Find where the given text appears and provide that cell's center as (x, y) coordinate. 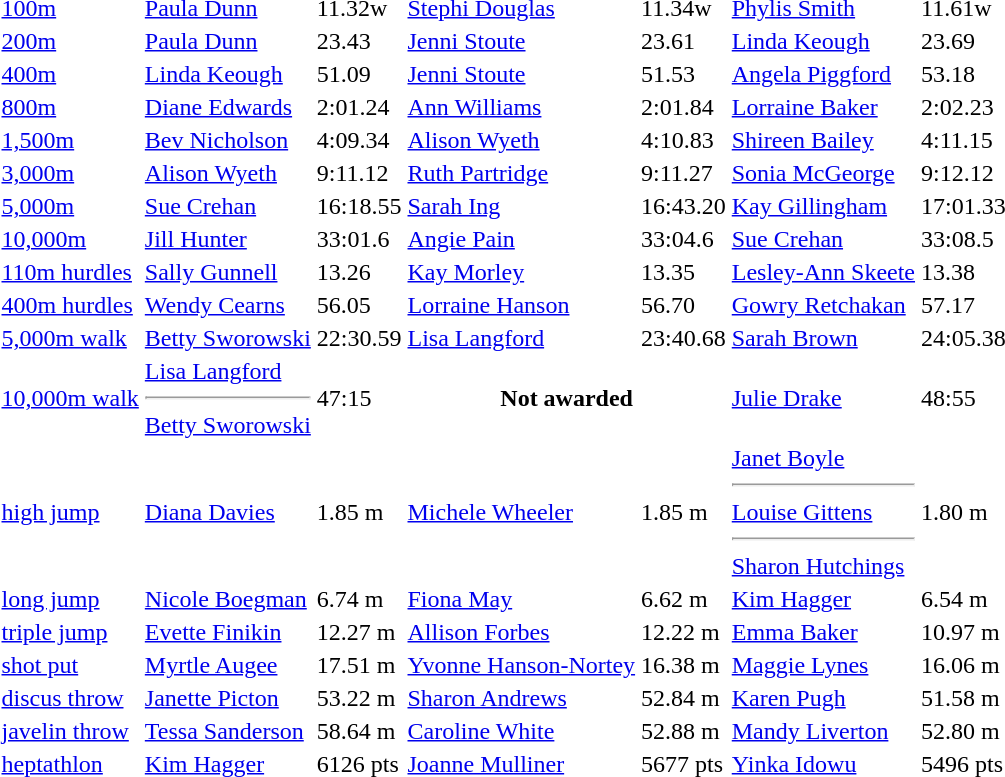
Angie Pain (522, 239)
23.43 (359, 41)
23:40.68 (684, 338)
4:10.83 (684, 140)
53.22 m (359, 698)
200m (70, 41)
16.38 m (684, 665)
Lisa Langford (522, 338)
Tessa Sanderson (228, 731)
Sally Gunnell (228, 272)
Shireen Bailey (823, 140)
shot put (70, 665)
Not awarded (566, 398)
javelin throw (70, 731)
Angela Piggford (823, 74)
5,000m walk (70, 338)
Kay Gillingham (823, 206)
4:09.34 (359, 140)
17.51 m (359, 665)
1,500m (70, 140)
3,000m (70, 173)
Michele Wheeler (522, 512)
Paula Dunn (228, 41)
Bev Nicholson (228, 140)
Sarah Ing (522, 206)
Myrtle Augee (228, 665)
16:18.55 (359, 206)
13.35 (684, 272)
Lorraine Baker (823, 107)
10,000m walk (70, 398)
high jump (70, 512)
51.53 (684, 74)
400m (70, 74)
12.27 m (359, 632)
52.84 m (684, 698)
Sharon Andrews (522, 698)
Janette Picton (228, 698)
Kay Morley (522, 272)
Caroline White (522, 731)
Janet BoyleLouise Gittens Sharon Hutchings (823, 512)
800m (70, 107)
Sarah Brown (823, 338)
Sonia McGeorge (823, 173)
33:01.6 (359, 239)
12.22 m (684, 632)
2:01.84 (684, 107)
56.05 (359, 305)
Ann Williams (522, 107)
47:15 (359, 398)
110m hurdles (70, 272)
discus throw (70, 698)
Gowry Retchakan (823, 305)
10,000m (70, 239)
Nicole Boegman (228, 599)
Lorraine Hanson (522, 305)
22:30.59 (359, 338)
Fiona May (522, 599)
Maggie Lynes (823, 665)
6.62 m (684, 599)
6.74 m (359, 599)
Kim Hagger (823, 599)
56.70 (684, 305)
400m hurdles (70, 305)
33:04.6 (684, 239)
52.88 m (684, 731)
long jump (70, 599)
Lesley-Ann Skeete (823, 272)
Ruth Partridge (522, 173)
Diane Edwards (228, 107)
9:11.27 (684, 173)
Karen Pugh (823, 698)
Betty Sworowski (228, 338)
58.64 m (359, 731)
Mandy Liverton (823, 731)
Allison Forbes (522, 632)
Evette Finikin (228, 632)
13.26 (359, 272)
Lisa LangfordBetty Sworowski (228, 398)
Wendy Cearns (228, 305)
9:11.12 (359, 173)
Diana Davies (228, 512)
Yvonne Hanson-Nortey (522, 665)
51.09 (359, 74)
16:43.20 (684, 206)
Julie Drake (823, 398)
5,000m (70, 206)
23.61 (684, 41)
2:01.24 (359, 107)
Emma Baker (823, 632)
triple jump (70, 632)
Jill Hunter (228, 239)
